Find where the given text appears and provide that cell's center as (x, y) coordinate. 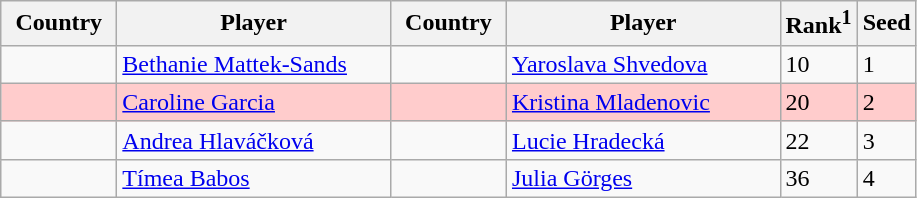
36 (818, 178)
22 (818, 140)
3 (886, 140)
Andrea Hlaváčková (254, 140)
2 (886, 102)
Bethanie Mattek-Sands (254, 64)
Yaroslava Shvedova (643, 64)
Tímea Babos (254, 178)
1 (886, 64)
Julia Görges (643, 178)
20 (818, 102)
Kristina Mladenovic (643, 102)
10 (818, 64)
Caroline Garcia (254, 102)
4 (886, 178)
Rank1 (818, 24)
Seed (886, 24)
Lucie Hradecká (643, 140)
